Output the (x, y) coordinate of the center of the cell containing the given text.  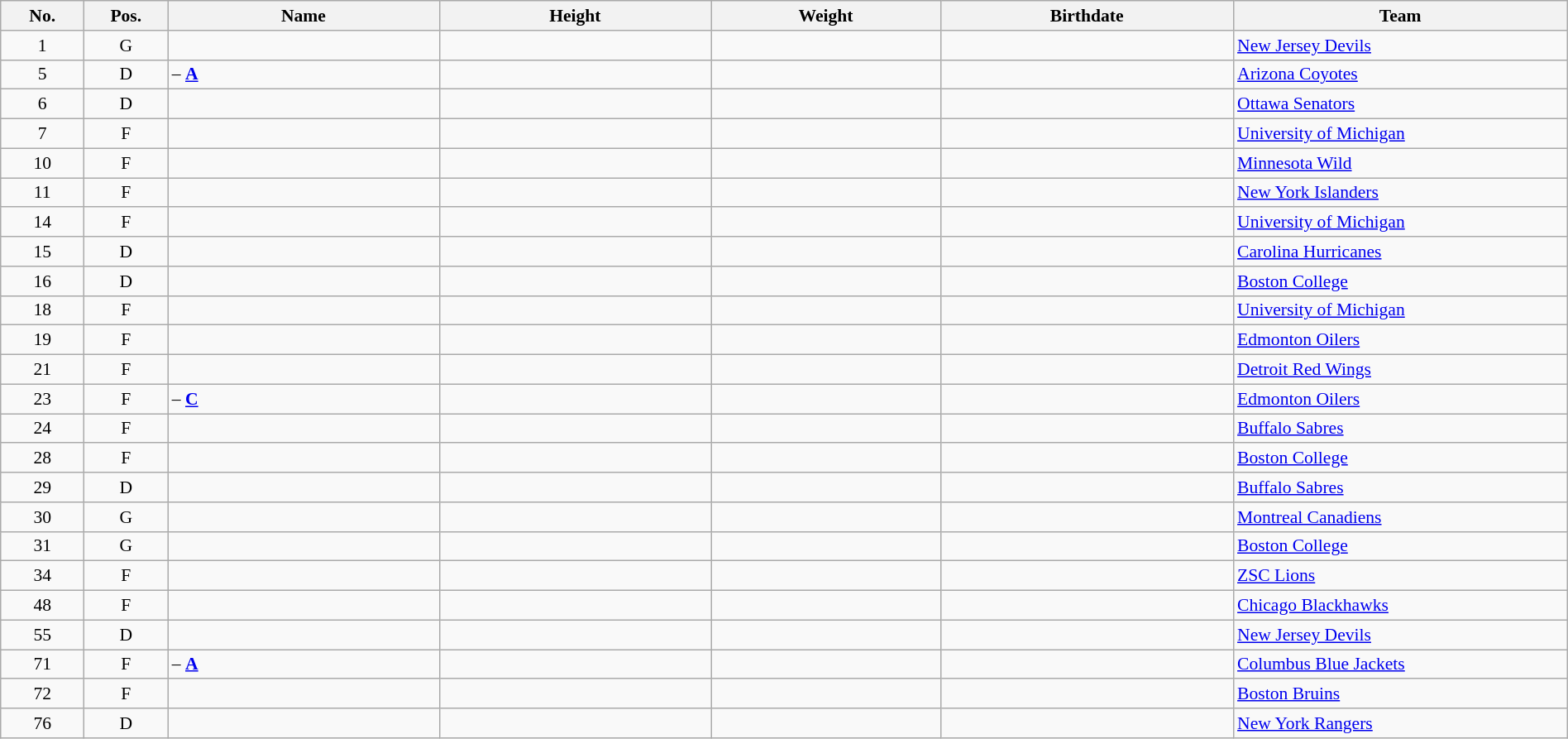
72 (43, 694)
30 (43, 517)
Detroit Red Wings (1400, 370)
16 (43, 281)
24 (43, 429)
21 (43, 370)
Boston Bruins (1400, 694)
Height (575, 16)
15 (43, 252)
6 (43, 104)
76 (43, 723)
28 (43, 458)
No. (43, 16)
23 (43, 399)
18 (43, 310)
55 (43, 635)
– C (304, 399)
Montreal Canadiens (1400, 517)
29 (43, 487)
1 (43, 46)
19 (43, 340)
31 (43, 546)
Columbus Blue Jackets (1400, 665)
New York Islanders (1400, 193)
10 (43, 163)
48 (43, 606)
34 (43, 576)
Ottawa Senators (1400, 104)
Name (304, 16)
71 (43, 665)
Pos. (126, 16)
Carolina Hurricanes (1400, 252)
New York Rangers (1400, 723)
Arizona Coyotes (1400, 74)
7 (43, 134)
11 (43, 193)
Minnesota Wild (1400, 163)
5 (43, 74)
Birthdate (1087, 16)
Weight (826, 16)
Chicago Blackhawks (1400, 606)
Team (1400, 16)
14 (43, 223)
ZSC Lions (1400, 576)
